Extract the (X, Y) coordinate from the center of the cell holding the provided text.  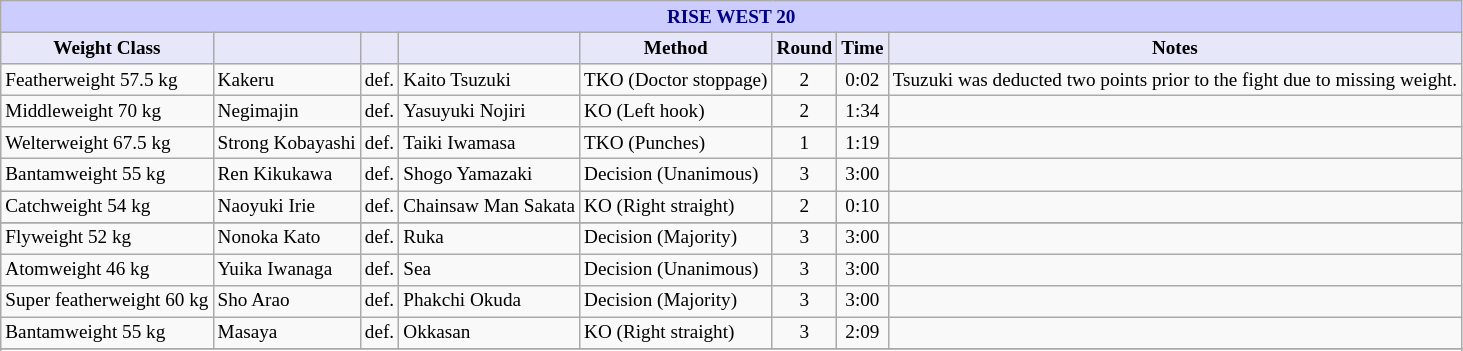
Weight Class (107, 48)
Ren Kikukawa (286, 175)
1:34 (862, 111)
TKO (Punches) (676, 143)
Sho Arao (286, 301)
Round (804, 48)
Taiki Iwamasa (490, 143)
Nonoka Kato (286, 238)
Atomweight 46 kg (107, 270)
Ruka (490, 238)
Super featherweight 60 kg (107, 301)
Chainsaw Man Sakata (490, 206)
Tsuzuki was deducted two points prior to the fight due to missing weight. (1174, 80)
Featherweight 57.5 kg (107, 80)
1 (804, 143)
2:09 (862, 333)
Middleweight 70 kg (107, 111)
0:10 (862, 206)
1:19 (862, 143)
TKO (Doctor stoppage) (676, 80)
Method (676, 48)
Negimajin (286, 111)
Okkasan (490, 333)
Yasuyuki Nojiri (490, 111)
Sea (490, 270)
Yuika Iwanaga (286, 270)
Time (862, 48)
Welterweight 67.5 kg (107, 143)
KO (Left hook) (676, 111)
Phakchi Okuda (490, 301)
Kakeru (286, 80)
Flyweight 52 kg (107, 238)
Catchweight 54 kg (107, 206)
RISE WEST 20 (732, 17)
Masaya (286, 333)
Naoyuki Irie (286, 206)
Shogo Yamazaki (490, 175)
Kaito Tsuzuki (490, 80)
Notes (1174, 48)
Strong Kobayashi (286, 143)
0:02 (862, 80)
